Search for the cell housing the specified text and yield its [x, y] center coordinate. 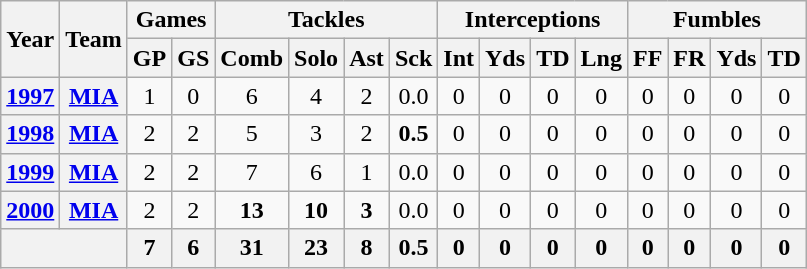
Solo [316, 58]
1997 [30, 96]
5 [252, 134]
31 [252, 248]
FR [690, 58]
Ast [367, 58]
Fumbles [716, 20]
Sck [413, 58]
GP [149, 58]
Games [170, 20]
2000 [30, 210]
1999 [30, 172]
Int [459, 58]
4 [316, 96]
Year [30, 39]
GS [194, 58]
23 [316, 248]
8 [367, 248]
Tackles [326, 20]
13 [252, 210]
Interceptions [533, 20]
Team [94, 39]
Lng [601, 58]
1998 [30, 134]
FF [647, 58]
10 [316, 210]
Comb [252, 58]
